Return the (X, Y) coordinate for the center point of the cell that contains the specified text.  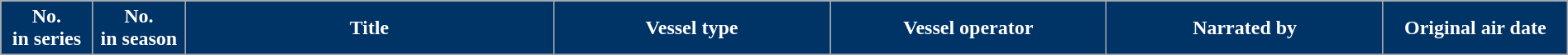
Title (370, 28)
Vessel type (691, 28)
No.in series (46, 28)
Vessel operator (968, 28)
No.in season (139, 28)
Original air date (1475, 28)
Narrated by (1245, 28)
